Capture the cell that displays the provided text and extract its [x, y] central coordinate. 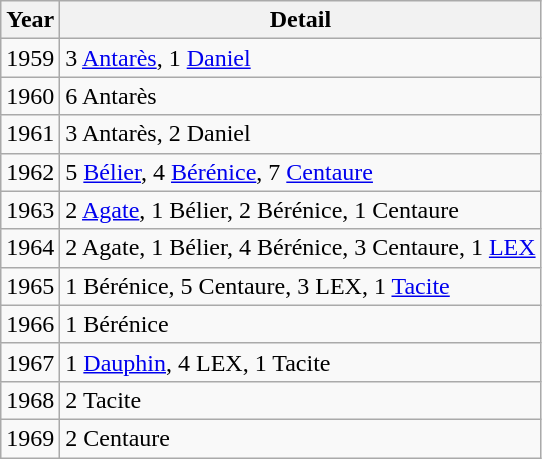
Detail [300, 20]
1965 [30, 286]
1960 [30, 96]
1964 [30, 248]
2 Tacite [300, 400]
1963 [30, 210]
1 Dauphin, 4 LEX, 1 Tacite [300, 362]
3 Antarès, 1 Daniel [300, 58]
6 Antarès [300, 96]
1966 [30, 324]
1 Bérénice [300, 324]
2 Agate, 1 Bélier, 2 Bérénice, 1 Centaure [300, 210]
1969 [30, 438]
1968 [30, 400]
3 Antarès, 2 Daniel [300, 134]
2 Centaure [300, 438]
5 Bélier, 4 Bérénice, 7 Centaure [300, 172]
Year [30, 20]
1962 [30, 172]
1961 [30, 134]
2 Agate, 1 Bélier, 4 Bérénice, 3 Centaure, 1 LEX [300, 248]
1959 [30, 58]
1 Bérénice, 5 Centaure, 3 LEX, 1 Tacite [300, 286]
1967 [30, 362]
